Return (X, Y) of the center of cell containing provided text 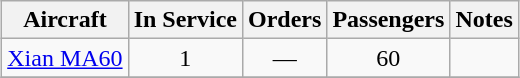
Passengers (388, 20)
In Service (185, 20)
Orders (284, 20)
60 (388, 58)
Xian MA60 (65, 58)
Aircraft (65, 20)
— (284, 58)
Notes (484, 20)
1 (185, 58)
